From the cell containing the given text, extract its center point as [X, Y] coordinate. 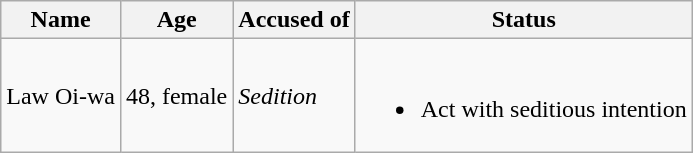
Accused of [294, 20]
Name [61, 20]
Status [524, 20]
Law Oi-wa [61, 96]
Sedition [294, 96]
Act with seditious intention [524, 96]
48, female [176, 96]
Age [176, 20]
